For the text-containing cell, return its midpoint in (X, Y) coordinate format. 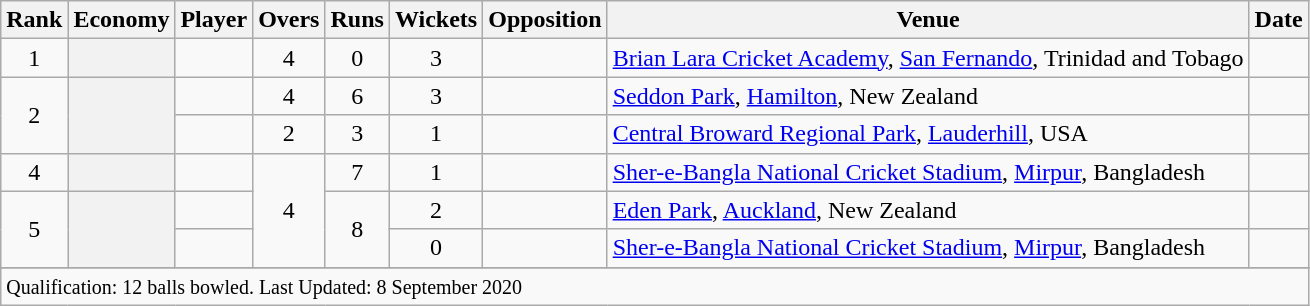
Runs (357, 20)
Player (214, 20)
Brian Lara Cricket Academy, San Fernando, Trinidad and Tobago (928, 58)
6 (357, 96)
Eden Park, Auckland, New Zealand (928, 210)
Economy (122, 20)
Venue (928, 20)
Seddon Park, Hamilton, New Zealand (928, 96)
Opposition (545, 20)
8 (357, 229)
7 (357, 172)
Qualification: 12 balls bowled. Last Updated: 8 September 2020 (654, 286)
5 (34, 229)
Wickets (436, 20)
Central Broward Regional Park, Lauderhill, USA (928, 134)
Overs (289, 20)
Date (1278, 20)
Rank (34, 20)
